Extract the [X, Y] coordinate from the center of the cell holding the provided text.  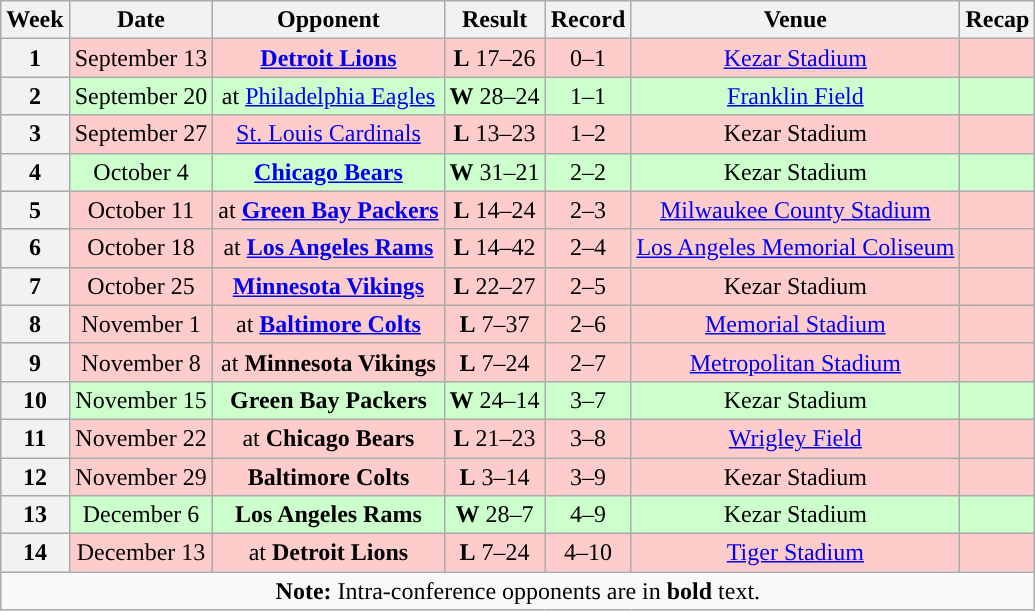
October 18 [141, 248]
at Los Angeles Rams [328, 248]
Week [35, 20]
September 13 [141, 58]
2–4 [588, 248]
at Chicago Bears [328, 438]
December 6 [141, 515]
W 31–21 [494, 172]
Los Angeles Rams [328, 515]
2 [35, 96]
8 [35, 324]
0–1 [588, 58]
2–7 [588, 362]
2–2 [588, 172]
3–8 [588, 438]
November 8 [141, 362]
Detroit Lions [328, 58]
13 [35, 515]
November 29 [141, 477]
Green Bay Packers [328, 400]
14 [35, 553]
1–2 [588, 134]
Minnesota Vikings [328, 286]
September 27 [141, 134]
Record [588, 20]
11 [35, 438]
at Minnesota Vikings [328, 362]
2–6 [588, 324]
2–5 [588, 286]
3–9 [588, 477]
9 [35, 362]
4 [35, 172]
Los Angeles Memorial Coliseum [796, 248]
L 22–27 [494, 286]
2–3 [588, 210]
10 [35, 400]
12 [35, 477]
Memorial Stadium [796, 324]
1 [35, 58]
Venue [796, 20]
December 13 [141, 553]
Note: Intra-conference opponents are in bold text. [518, 591]
7 [35, 286]
Franklin Field [796, 96]
Metropolitan Stadium [796, 362]
October 25 [141, 286]
Chicago Bears [328, 172]
3–7 [588, 400]
4–9 [588, 515]
Baltimore Colts [328, 477]
September 20 [141, 96]
W 28–7 [494, 515]
Result [494, 20]
L 3–14 [494, 477]
W 28–24 [494, 96]
4–10 [588, 553]
5 [35, 210]
Date [141, 20]
at Detroit Lions [328, 553]
October 11 [141, 210]
L 17–26 [494, 58]
L 13–23 [494, 134]
November 15 [141, 400]
Tiger Stadium [796, 553]
L 14–42 [494, 248]
at Philadelphia Eagles [328, 96]
3 [35, 134]
November 1 [141, 324]
at Green Bay Packers [328, 210]
Recap [998, 20]
6 [35, 248]
Milwaukee County Stadium [796, 210]
L 7–37 [494, 324]
Wrigley Field [796, 438]
L 21–23 [494, 438]
L 14–24 [494, 210]
November 22 [141, 438]
October 4 [141, 172]
at Baltimore Colts [328, 324]
W 24–14 [494, 400]
St. Louis Cardinals [328, 134]
Opponent [328, 20]
1–1 [588, 96]
